Scan for the cell matching the given text and deliver its [x, y] coordinate at center. 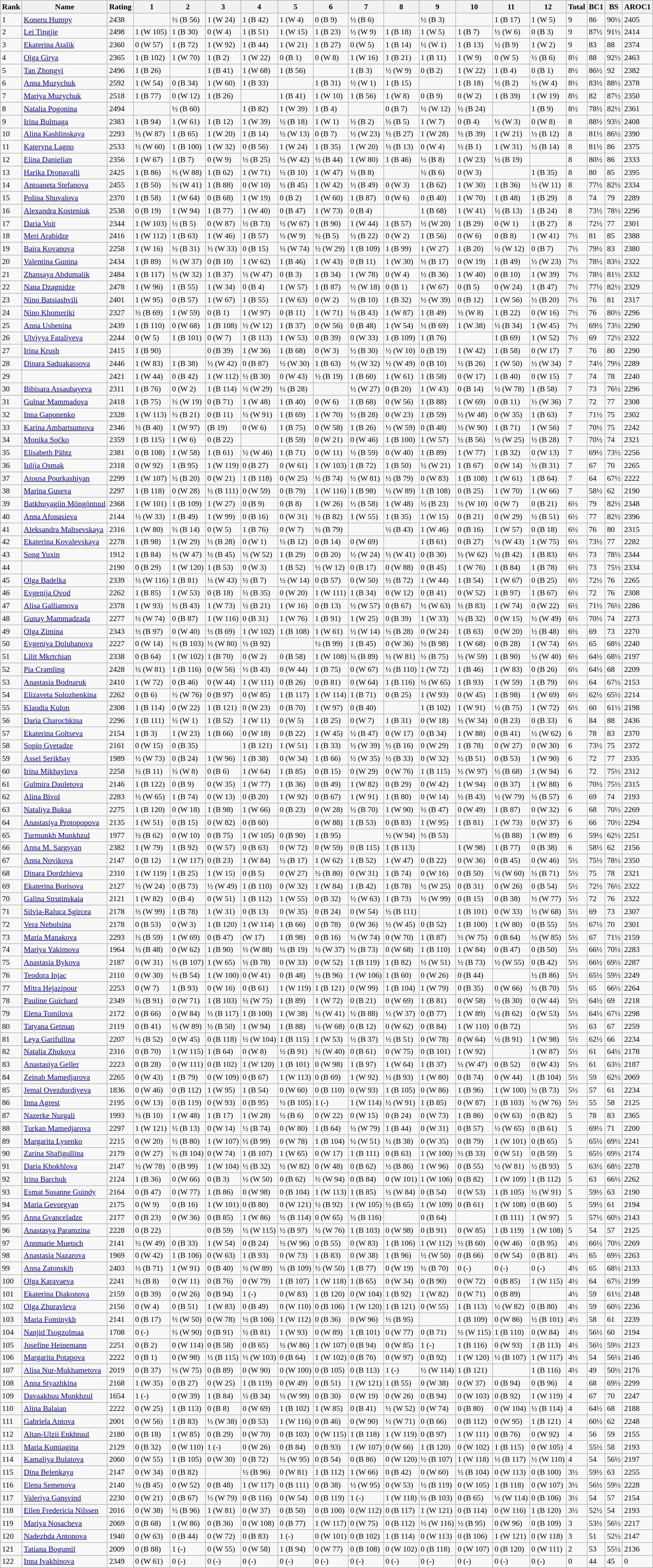
2401 [120, 300]
2360 [120, 45]
28 [11, 364]
Daria Charochkina [64, 721]
Alisa Galliamova [64, 606]
Gulnar Mammadova [64, 402]
1 (W 6) [188, 440]
90 [11, 1154]
1 (W 10) [331, 96]
2060 [120, 1460]
Anastasia Bykova [64, 963]
2415 [120, 351]
½ (W 103) [259, 1358]
½ (W 85) [548, 937]
2175 [120, 1205]
Dinara Saduakassova [64, 364]
Ekaterina Kovalevskaya [64, 542]
2136 [637, 1549]
0 (W 112) [366, 1511]
½ (B 18) [295, 122]
½ (B 78) [259, 963]
1 (B 45) [366, 644]
102 [11, 1307]
1 (B 11) [437, 58]
Lei Tingjie [64, 32]
0 (B 113) [366, 1371]
2135 [120, 822]
2335 [637, 759]
93 [11, 1192]
1708 [120, 1332]
Maria Fominykh [64, 1320]
Iulija Osmak [64, 466]
24 [11, 313]
2592 [120, 83]
32 [11, 415]
½ (B 44) [331, 160]
50 [11, 644]
121 [11, 1549]
2381 [120, 453]
Mariya Muzychuk [64, 96]
119 [11, 1524]
2410 [120, 682]
52 [11, 670]
0 (W 115) [331, 1434]
0 (B 69) [331, 1078]
½ (W 84) [401, 1192]
2247 [637, 1396]
1 (W 2) [548, 45]
½ (B 37) [366, 1039]
98 [11, 1256]
2214 [637, 695]
Gulmira Dauletova [64, 784]
Monika Soćko [64, 440]
113 [11, 1447]
1977 [120, 835]
87 [11, 1116]
2140 [120, 1485]
30 [11, 389]
20 [11, 262]
91 [11, 1167]
2390 [637, 134]
0 (B 104) [295, 1192]
2248 [637, 1422]
2019 [120, 1371]
½ (B 9) [511, 45]
2188 [637, 1409]
Turmunkh Munkhzul [64, 835]
18 [11, 236]
99 [11, 1269]
103 [11, 1320]
0 (W 99) [366, 988]
Anastasia Nazarova [64, 1256]
1 (W 104) [223, 1167]
1 (B 48) [511, 198]
2361 [637, 109]
2383 [120, 122]
1654 [120, 1396]
Teodora Injac [64, 976]
0 (B 111) [295, 1485]
1 (W 26) [331, 504]
Baira Kovanova [64, 249]
2339 [120, 580]
½ (W 48) [474, 415]
Maria Manakova [64, 937]
½ (W 77) [548, 899]
Maria Gevorgyan [64, 1205]
2538 [120, 211]
0 (B 56) [259, 147]
19 [11, 249]
Ekaterina Atalik [64, 45]
1 (B 30) [188, 32]
2148 [637, 1294]
Esmat Susanne Guindy [64, 1192]
Elina Danielian [64, 160]
½ (W 21) [437, 466]
0 (W 41) [259, 976]
Tan Zhongyi [64, 70]
½ (B 11) [152, 772]
Elizaveta Solozhenkina [64, 695]
116 [11, 1485]
Dina Belenkaya [64, 1472]
117 [11, 1498]
2270 [637, 631]
Irina Barchuk [64, 1179]
Elisabeth Pähtz [64, 453]
114 [11, 1460]
½ (B 38) [401, 1141]
74½ [596, 364]
Anna M. Sargsyan [64, 848]
94 [11, 1205]
2332 [637, 274]
122 [11, 1562]
2307 [637, 912]
1 (B 80) [401, 797]
2273 [637, 619]
2343 [120, 631]
½ (W 80) [223, 644]
2328 [120, 415]
½ (B 25) [259, 160]
1 (W 50) [511, 364]
2338 [120, 657]
½ (W 110) [548, 1460]
2177 [120, 1218]
Ekaterina Goltseva [64, 733]
0 (W 39) [188, 1396]
Ulviyya Fataliyeva [64, 338]
0 (B 105) [331, 1371]
2287 [637, 963]
½ (B 36) [437, 274]
0 (W 118) [548, 1536]
0 (B 114) [474, 1511]
105 [11, 1345]
2298 [637, 1014]
1 (W 52) [548, 338]
0 (W 120) [401, 1460]
Harika Dronavalli [64, 172]
½ (B 101) [548, 1320]
½ (W 86) [295, 1345]
2259 [637, 1026]
2518 [120, 96]
2368 [120, 504]
2199 [637, 1281]
2329 [637, 287]
½ (W 13) [295, 134]
Daria Voit [64, 224]
53½ [596, 1524]
Irina Mikhaylova [64, 772]
1 (W 58) [188, 453]
Alexandra Kosteniuk [64, 211]
1 (W 8) [401, 96]
Alina Balaian [64, 1409]
Margarita Lysenko [64, 1141]
Vera Nebolsina [64, 924]
2346 [120, 428]
Total [576, 7]
2144 [120, 517]
½ (W 20) [437, 224]
14 [11, 185]
2127 [120, 886]
110 [11, 1409]
0 (B 99) [188, 1167]
2374 [637, 45]
2110 [120, 976]
½ (W 73) [152, 759]
Anna Ushenina [64, 326]
0 (W 95) [511, 1422]
2439 [120, 326]
½ (W 104) [259, 1039]
Evgenija Ovod [64, 593]
Pauline Guichard [64, 1001]
Kamaliya Bulatova [64, 1460]
2421 [120, 376]
Elena Semenova [64, 1485]
0 (B 115) [366, 848]
½ (B 52) [152, 1039]
Tatyana Getman [64, 1026]
2164 [120, 1192]
1 (W 4) [295, 20]
Jemal Ovezdurdiyeva [64, 1090]
Turkan Mamedjarova [64, 1128]
2494 [120, 109]
2327 [120, 313]
2302 [637, 415]
2198 [637, 708]
½ (B 65) [401, 1205]
2375 [637, 147]
Bibisara Assaubayeva [64, 389]
1993 [120, 1116]
1 (W 63) [295, 300]
Inna Gaponenko [64, 415]
0 (W 79) [259, 1281]
½ (B 22) [366, 236]
Nadezhda Antonova [64, 1536]
2227 [120, 644]
29 [11, 376]
2418 [120, 402]
Anastasia Bodnaruk [64, 682]
0 (B 88) [152, 1549]
Anna Zatonskih [64, 1269]
Sopio Gvetadze [64, 746]
Pia Cramling [64, 670]
2294 [637, 822]
2372 [637, 746]
1 (W 25) [366, 619]
0 (B 75) [223, 835]
0 (W 50) [366, 580]
2168 [120, 1383]
½ (B 49) [366, 185]
38 [11, 491]
1 (W 9) [474, 58]
Ekaterina Diakonova [64, 1294]
2179 [120, 1154]
Nino Khomeriki [64, 313]
2255 [637, 1472]
Nataliya Buksa [64, 810]
1 (W 78) [366, 274]
2403 [120, 1269]
2239 [637, 1320]
2348 [637, 504]
2478 [120, 287]
0 (W 103) [474, 1396]
Elena Tomilova [64, 1014]
Nazerke Nurgali [64, 1116]
½ (B 105) [295, 1103]
0 (W 116) [511, 1511]
2176 [637, 1371]
0 (B 78) [331, 924]
Maria Komiagina [64, 1447]
Alina Kashlinskaya [64, 134]
0 (B 96) [548, 1383]
Zarina Shafigullina [64, 1154]
½ (W 35) [366, 759]
2436 [637, 721]
Meri Arabidze [64, 236]
1 (W 7) [437, 122]
Anna Muzychuk [64, 83]
½ (B 7) [259, 580]
1 (B 15) [401, 83]
2123 [637, 1345]
Gunay Mammadzada [64, 619]
Evgeniya Doluhanova [64, 644]
½ (B 81) [259, 1332]
47 [11, 606]
Alisa Nur-Mukhametova [64, 1371]
1 (W 32) [223, 147]
1836 [120, 1090]
2416 [120, 236]
2434 [120, 262]
108 [11, 1383]
AROC1 [637, 7]
Mitra Hejazipour [64, 988]
2016 [120, 1511]
2317 [637, 300]
Olga Karavaeva [64, 1281]
½ (W 18) [366, 287]
½ (B 23) [437, 504]
31 [11, 402]
1 (W 75) [548, 542]
Davaakhuu Munkhzul [64, 1396]
BS [614, 7]
½ (B 115) [223, 1358]
½ (W 11) [548, 185]
109 [11, 1396]
Gabriela Antova [64, 1422]
1 (B 23) [331, 32]
2236 [637, 1307]
1 (W 33) [437, 619]
1 (B 39) [511, 96]
Atousa Pourkashiyan [64, 478]
Anna Gvanceladze [64, 1218]
0 (W 97) [401, 1358]
2121 [120, 899]
0 (B 116) [259, 1498]
111 [11, 1422]
1 (B 20) [474, 249]
Leya Garifullina [64, 1039]
½ (W 57) [366, 606]
48 [11, 619]
1 (B 99) [401, 249]
Inna Ivakhinova [64, 1562]
2217 [637, 1524]
1 (B 13) [474, 45]
1 (W 81) [223, 1511]
½ (B 39) [474, 134]
43 [11, 555]
½ (W 87) [152, 134]
100 [11, 1281]
0 (B 93) [331, 1447]
2286 [637, 606]
2318 [120, 466]
2256 [637, 453]
(B 19) [223, 428]
Kateryna Lagno [64, 147]
½ (B 89) [366, 657]
2312 [637, 772]
0 (B 109) [548, 1524]
Josefine Heinemann [64, 1345]
Karina Ambartsumova [64, 428]
Olga Zhuravleva [64, 1307]
1 (B 2) [223, 58]
2195 [120, 1103]
17 [11, 224]
Anastasiya Geller [64, 1065]
1964 [120, 950]
Batkhuyagiin Möngöntuul [64, 504]
½ (B 42) [511, 555]
½ (W 96) [295, 1243]
2161 [120, 746]
115 [11, 1472]
120 [11, 1536]
Olga Badelka [64, 580]
Anastasya Paramzina [64, 1230]
2155 [637, 1434]
1 (W 11) [259, 721]
2244 [120, 338]
106 [11, 1358]
2311 [120, 389]
2153 [637, 682]
0 (W 109) [223, 1078]
Valentina Gunina [64, 262]
101 [11, 1294]
107 [11, 1371]
½ (B 27) [401, 134]
2333 [637, 160]
1 (B 9) [548, 109]
1912 [120, 555]
1 (W 35) [152, 1383]
0 (B 74) [474, 1078]
0 (W 48) [331, 1167]
1 (B 91) [331, 619]
Silvia-Raluca Sgircea [64, 912]
2275 [120, 810]
Polina Shuvalova [64, 198]
2446 [120, 364]
27 [11, 351]
16 [11, 211]
104 [11, 1332]
2172 [120, 1014]
Antoaneta Stefanova [64, 185]
1 (B 122) [152, 784]
Rank [11, 7]
½ (W 27) [366, 389]
0 (B 120) [511, 1549]
½ (W 19) [188, 402]
2223 [120, 1065]
92½ [614, 58]
½ (W 6) [511, 32]
2282 [637, 542]
2200 [637, 1128]
0 (B 73) [188, 886]
2408 [637, 122]
½ (B 119) [437, 1485]
37 [11, 478]
2498 [120, 32]
Name [64, 7]
½ (W 36) [548, 402]
Rating [120, 7]
1 (W 36) [259, 351]
½ (B 68) [511, 772]
1940 [120, 1536]
Marina Guseva [64, 491]
½ (B 83) [474, 606]
½ (B 1) [474, 147]
2230 [120, 1498]
2215 [120, 1141]
2242 [637, 428]
Mariya Yakimova [64, 950]
1 (W 34) [223, 287]
35 [11, 453]
33 [11, 428]
41 [11, 529]
1 (B 21) [401, 58]
0 (B 110) [331, 1090]
2119 [120, 1026]
Margarita Potapova [64, 1358]
1 (W 110) [474, 1026]
Dinara Dordzhieva [64, 874]
½ (B 40) [152, 428]
2425 [120, 172]
96 [11, 1230]
½ (B 54) [188, 976]
2263 [637, 1256]
Anna Styazhkina [64, 1383]
Nanjid Tsogzolmaa [64, 1332]
0 (W 100) [295, 1371]
1 (B 51) [259, 32]
2001 [120, 1422]
Daria Khokhlova [64, 1167]
½ (B 26) [474, 364]
½ (B 98) [437, 644]
Ellen Fredericia Nilssen [64, 1511]
46 [11, 593]
2455 [120, 185]
Zeinab Mamedjarova [64, 1078]
½ (W 71) [401, 1422]
2207 [120, 1039]
0 (W 114) [188, 1345]
Anna Novikova [64, 861]
2129 [120, 1447]
2310 [120, 874]
Nana Dzagnidze [64, 287]
½ (W 67) [295, 224]
26 [11, 338]
Galina Strutinskaia [64, 899]
2428 [120, 670]
½ (B 116) [366, 1218]
1989 [120, 759]
2143 [637, 1218]
½ (B 72) [401, 580]
Anna Afonasieva [64, 517]
0 (W 89) [331, 1332]
½ (B 57) [548, 797]
2533 [120, 147]
Olga Zimina [64, 631]
2388 [637, 236]
Tatiana Bogumil [64, 1549]
118 [11, 1511]
2356 [120, 160]
1 (B 70) [223, 657]
25 [11, 326]
2009 [120, 1549]
36 [11, 466]
1 (W 1) [331, 122]
2484 [120, 274]
2396 [637, 517]
21 [11, 274]
Zhansaya Abdumalik [64, 274]
13 [11, 172]
½ (W 4) [548, 83]
½ (W 46) [259, 453]
2174 [637, 1154]
2209 [637, 670]
0 (B 103) [295, 1434]
(W 17) [259, 937]
Olga Girya [64, 58]
Assel Serikbay [64, 759]
½ (W 97) [474, 772]
0 (W 108) [259, 1524]
Natalia Pogonina [64, 109]
BC1 [596, 7]
Ekaterina Borisova [64, 886]
Lilit Mkrtchian [64, 657]
½ (W 55) [511, 963]
97 [11, 1243]
2463 [637, 58]
½ (B 16) [401, 746]
2277 [120, 619]
1969 [120, 1256]
2380 [637, 249]
2395 [637, 172]
1 (B 12) [223, 122]
Natalia Zhukova [64, 1052]
1 (B 22) [511, 313]
112 [11, 1434]
½ (W 30) [295, 364]
Annmarie Muetsch [64, 1243]
0 (W 76) [401, 772]
0 (W 67) [366, 670]
0 (B 101) [437, 1052]
2405 [637, 20]
2253 [120, 988]
½ (B 106) [259, 1320]
0 (B 86) [366, 1460]
2180 [120, 1434]
Irina Bulmaga [64, 122]
Nino Batsiashvili [64, 300]
Song Yuxin [64, 555]
1 (B 47) [548, 287]
½ (B 82) [331, 517]
Irina Krush [64, 351]
½ (B 35) [259, 593]
2218 [637, 1001]
89 [11, 1141]
2124 [120, 1179]
0 (W 65) [331, 1218]
½ (B 3) [437, 20]
½ (W 45) [401, 924]
½ (B 53) [437, 835]
½ (B 24) [474, 109]
0 (W 81) [295, 1472]
0 (W 121) [295, 1205]
2264 [637, 988]
Altan-Ulzii Enkhtuul [64, 1434]
½ (B 109) [295, 1269]
23 [11, 300]
Koneru Humpy [64, 20]
½ (W 38) [223, 1422]
42 [11, 542]
1 (W 29) [188, 542]
90½ [614, 20]
2414 [637, 32]
2359 [120, 440]
Aleksandra Maltsevskaya [64, 529]
39 [11, 504]
95 [11, 1218]
2496 [120, 70]
2133 [637, 1269]
½ (B 110) [401, 670]
1 (B 24) [548, 211]
2438 [120, 20]
Anastasiya Protopopova [64, 822]
34 [11, 440]
15 [11, 198]
93½ [614, 122]
Mariya Nosacheva [64, 1524]
57½ [596, 1218]
22 [11, 287]
Alina Bivol [64, 797]
½ (W 3) [511, 122]
50½ [614, 1371]
0 (W 80) [295, 1128]
0 (B 117) [401, 1511]
Inna Agrest [64, 1103]
1 (W 99) [223, 517]
Valeriya Gansvind [64, 1498]
½ (B 58) [366, 504]
0 (W 82) [223, 822]
40 [11, 517]
½ (B 50) [223, 1026]
Klaudia Kulon [64, 708]
2249 [637, 976]
91½ [614, 32]
1 (B 73) [401, 899]
